Return (X, Y) of the center of cell containing provided text 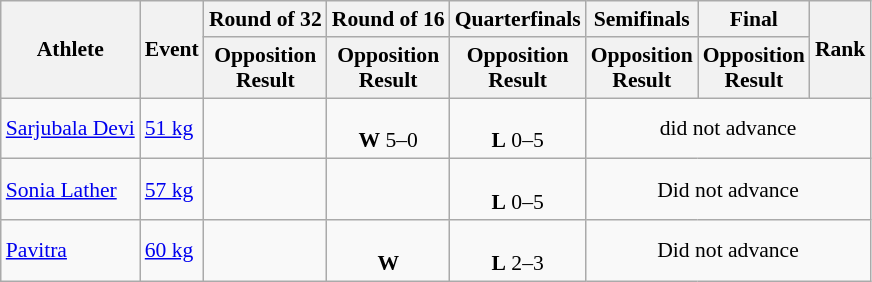
Quarterfinals (518, 19)
Event (172, 50)
Final (754, 19)
Sarjubala Devi (70, 128)
51 kg (172, 128)
57 kg (172, 190)
W (388, 250)
Athlete (70, 50)
Round of 32 (266, 19)
Semifinals (642, 19)
Rank (840, 50)
Sonia Lather (70, 190)
did not advance (728, 128)
Pavitra (70, 250)
L 2–3 (518, 250)
60 kg (172, 250)
Round of 16 (388, 19)
W 5–0 (388, 128)
